For the text-containing cell, return its midpoint in [X, Y] coordinate format. 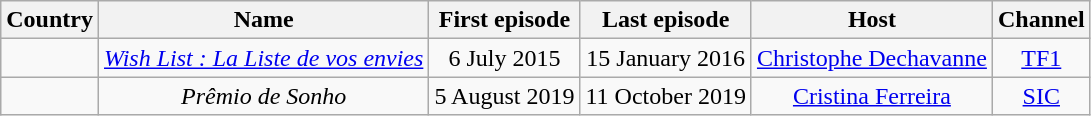
6 July 2015 [504, 58]
Channel [1041, 20]
Christophe Dechavanne [872, 58]
First episode [504, 20]
15 January 2016 [666, 58]
Cristina Ferreira [872, 96]
Host [872, 20]
TF1 [1041, 58]
Country [50, 20]
5 August 2019 [504, 96]
Prêmio de Sonho [263, 96]
Wish List : La Liste de vos envies [263, 58]
Name [263, 20]
11 October 2019 [666, 96]
SIC [1041, 96]
Last episode [666, 20]
